From the cell containing the given text, extract its center point as [x, y] coordinate. 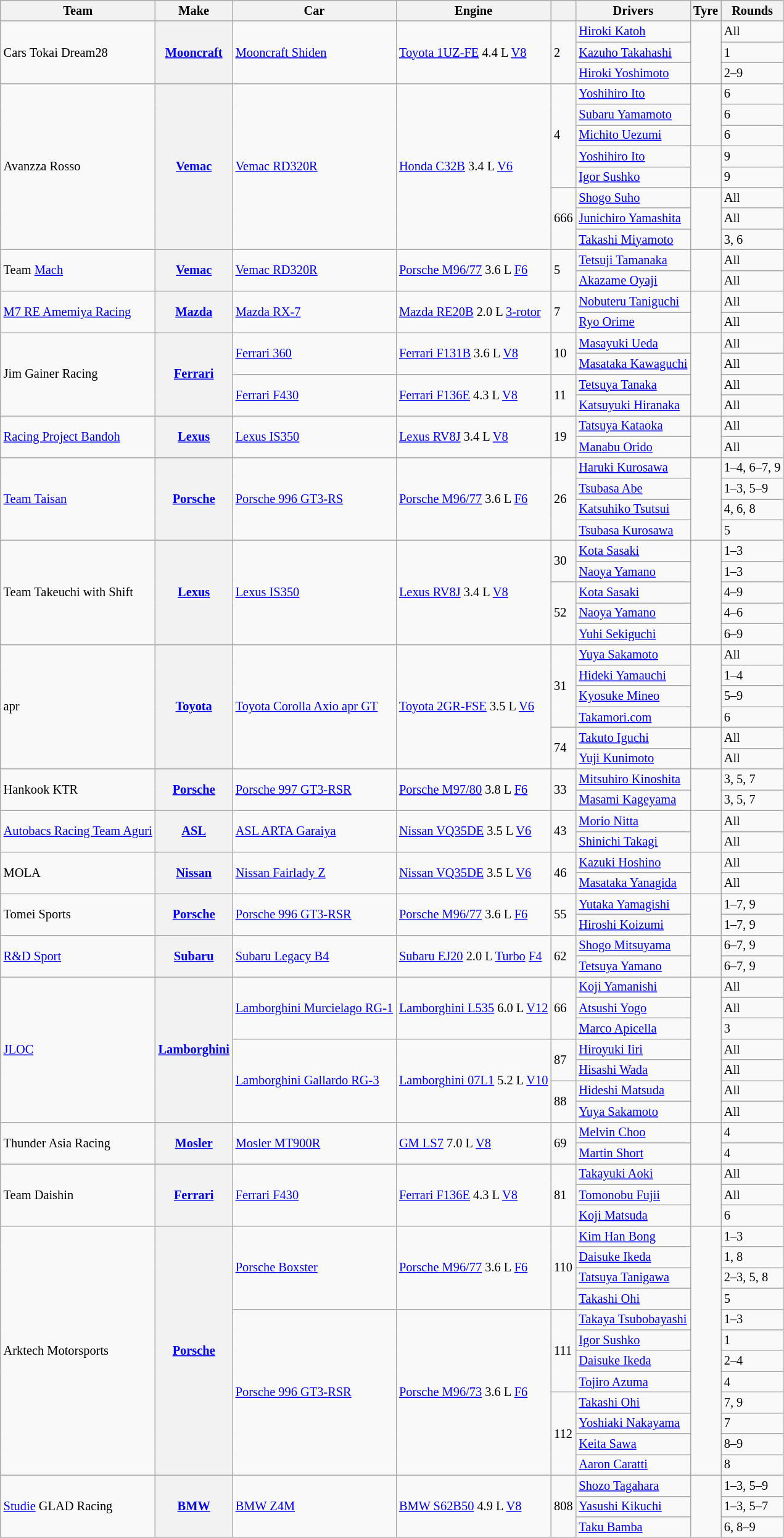
Hiroki Katoh [633, 31]
Kyosuke Mineo [633, 696]
Kazuho Takahashi [633, 52]
Marco Apicella [633, 1029]
1–3, 5–7 [753, 1507]
Hankook KTR [78, 790]
Porsche M96/73 3.6 L F6 [474, 1392]
Team Taisan [78, 499]
Jim Gainer Racing [78, 374]
111 [563, 1350]
Nobuteru Taniguchi [633, 302]
Hisashi Wada [633, 1070]
Tomonobu Fujii [633, 1195]
Shozo Tagahara [633, 1486]
33 [563, 790]
Tetsuya Tanaka [633, 384]
8–9 [753, 1444]
43 [563, 831]
4–9 [753, 592]
2 [563, 52]
31 [563, 686]
Takashi Miyamoto [633, 239]
Tetsuji Tamanaka [633, 260]
Team [78, 10]
Cars Tokai Dream28 [78, 52]
87 [563, 1059]
666 [563, 218]
ASL ARTA Garaiya [315, 831]
3, 6 [753, 239]
Toyota 2GR-FSE 3.5 L V6 [474, 707]
Studie GLAD Racing [78, 1506]
Melvin Choo [633, 1133]
Drivers [633, 10]
Kazuki Hoshino [633, 862]
26 [563, 499]
Ryo Orime [633, 322]
Tatsuya Kataoka [633, 426]
3 [753, 1029]
Subaru Legacy B4 [315, 955]
Avanzza Rosso [78, 167]
Mazda RX-7 [315, 312]
Porsche 996 GT3-RS [315, 499]
M7 RE Amemiya Racing [78, 312]
Aaron Caratti [633, 1465]
Hiroshi Koizumi [633, 925]
Nissan Fairlady Z [315, 873]
ASL [194, 831]
Toyota 1UZ-FE 4.4 L V8 [474, 52]
Lamborghini Murcielago RG-1 [315, 1007]
Manabu Orido [633, 447]
Katsuyuki Hiranaka [633, 405]
Mooncraft [194, 52]
8 [753, 1465]
808 [563, 1506]
Masataka Yanagida [633, 883]
Ferrari F131B 3.6 L V8 [474, 353]
62 [563, 955]
66 [563, 1007]
88 [563, 1101]
Hideshi Matsuda [633, 1091]
Lamborghini L535 6.0 L V12 [474, 1007]
Koji Matsuda [633, 1215]
10 [563, 353]
Lamborghini 07L1 5.2 L V10 [474, 1080]
Takaya Tsubobayashi [633, 1320]
Keita Sawa [633, 1444]
Shogo Mitsuyama [633, 946]
Mitsuhiro Kinoshita [633, 779]
Lamborghini [194, 1049]
112 [563, 1433]
Subaru [194, 955]
Rounds [753, 10]
Mosler [194, 1143]
69 [563, 1143]
7, 9 [753, 1402]
Toyota [194, 707]
Team Daishin [78, 1195]
Autobacs Racing Team Aguri [78, 831]
Martin Short [633, 1153]
Yasushi Kikuchi [633, 1507]
2–3, 5, 8 [753, 1278]
Shogo Suho [633, 197]
6–9 [753, 634]
5–9 [753, 696]
6, 8–9 [753, 1527]
2–4 [753, 1361]
Make [194, 10]
Toyota Corolla Axio apr GT [315, 707]
Tetsuya Yamano [633, 966]
52 [563, 613]
Yoshiaki Nakayama [633, 1423]
Koji Yamanishi [633, 987]
Masami Kageyama [633, 800]
Atsushi Yogo [633, 1008]
Tomei Sports [78, 915]
Hiroki Yoshimoto [633, 73]
19 [563, 436]
Porsche Boxster [315, 1268]
Tsubasa Kurosawa [633, 530]
Tsubasa Abe [633, 488]
Porsche M97/80 3.8 L F6 [474, 790]
Arktech Motorsports [78, 1350]
Subaru EJ20 2.0 L Turbo F4 [474, 955]
Porsche 997 GT3-RSR [315, 790]
Tatsuya Tanigawa [633, 1278]
110 [563, 1268]
Honda C32B 3.4 L V6 [474, 167]
Takuto Iguchi [633, 738]
Racing Project Bandoh [78, 436]
Mosler MT900R [315, 1143]
Haruki Kurosawa [633, 468]
Yuhi Sekiguchi [633, 634]
BMW Z4M [315, 1506]
Morio Nitta [633, 821]
Taku Bamba [633, 1527]
Katsuhiko Tsutsui [633, 509]
Hiroyuki Iiri [633, 1049]
2–9 [753, 73]
Mazda [194, 312]
BMW [194, 1506]
Michito Uezumi [633, 135]
Team Takeuchi with Shift [78, 592]
Tojiro Azuma [633, 1382]
Mooncraft Shiden [315, 52]
81 [563, 1195]
Masataka Kawaguchi [633, 364]
55 [563, 915]
MOLA [78, 873]
4–6 [753, 613]
Tyre [706, 10]
Nissan [194, 873]
Engine [474, 10]
Junichiro Yamashita [633, 218]
Shinichi Takagi [633, 842]
1–4 [753, 675]
BMW S62B50 4.9 L V8 [474, 1506]
Akazame Oyaji [633, 281]
GM LS7 7.0 L V8 [474, 1143]
apr [78, 707]
Team Mach [78, 270]
46 [563, 873]
R&D Sport [78, 955]
Car [315, 10]
Takayuki Aoki [633, 1174]
74 [563, 748]
11 [563, 395]
Yutaka Yamagishi [633, 904]
Lamborghini Gallardo RG-3 [315, 1080]
Mazda RE20B 2.0 L 3-rotor [474, 312]
Kim Han Bong [633, 1236]
1–4, 6–7, 9 [753, 468]
Subaru Yamamoto [633, 115]
4, 6, 8 [753, 509]
1, 8 [753, 1257]
Takamori.com [633, 717]
Ferrari 360 [315, 353]
30 [563, 560]
Yuji Kunimoto [633, 759]
JLOC [78, 1049]
Masayuki Ueda [633, 343]
Thunder Asia Racing [78, 1143]
Hideki Yamauchi [633, 675]
